Identify which cell holds the provided text, then report its (x, y) central coordinate. 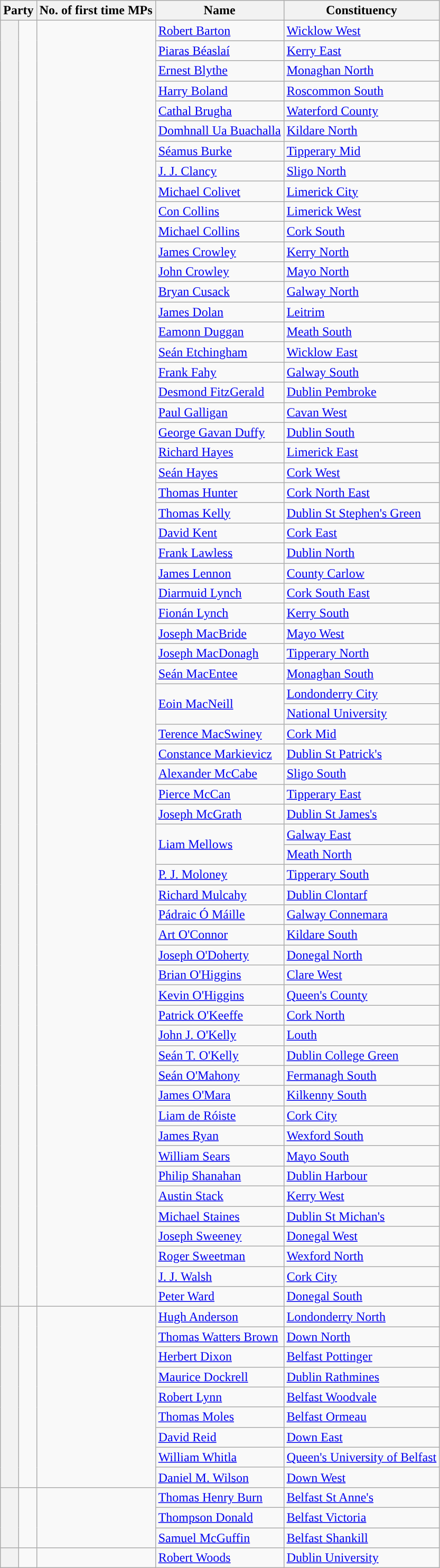
Clare West (361, 975)
Kildare South (361, 935)
Sligo North (361, 171)
J. J. Walsh (220, 1277)
Robert Lynn (220, 1397)
Frank Fahy (220, 372)
Daniel M. Wilson (220, 1477)
Dublin Harbour (361, 1176)
Austin Stack (220, 1196)
P. J. Moloney (220, 874)
Terence MacSwiney (220, 734)
Kerry North (361, 252)
James O'Mara (220, 1095)
Cathal Brugha (220, 111)
Harry Boland (220, 91)
Joseph MacBride (220, 634)
James Dolan (220, 312)
No. of first time MPs (96, 11)
Pádraic Ó Máille (220, 915)
Eoin MacNeill (220, 704)
Dublin Clontarf (361, 895)
Richard Hayes (220, 452)
David Kent (220, 533)
Thomas Moles (220, 1417)
Limerick West (361, 211)
Wexford South (361, 1136)
Monaghan North (361, 71)
National University (361, 714)
Donegal West (361, 1236)
John Crowley (220, 272)
Liam de Róiste (220, 1116)
Samuel McGuffin (220, 1538)
Thomas Kelly (220, 513)
Seán O'Mahony (220, 1075)
Joseph O'Doherty (220, 955)
Kilkenny South (361, 1095)
Mayo West (361, 634)
Belfast St Anne's (361, 1497)
Cork North (361, 1015)
Wexford North (361, 1257)
Down West (361, 1477)
Patrick O'Keeffe (220, 1015)
Tipperary Mid (361, 151)
Joseph Sweeney (220, 1236)
Thomas Henry Burn (220, 1497)
Philip Shanahan (220, 1176)
Cork Mid (361, 734)
Kerry West (361, 1196)
Galway Connemara (361, 915)
Thomas Watters Brown (220, 1337)
Cork South East (361, 593)
James Ryan (220, 1136)
Thompson Donald (220, 1517)
Waterford County (361, 111)
Kildare North (361, 131)
Brian O'Higgins (220, 975)
Tipperary North (361, 654)
William Sears (220, 1156)
County Carlow (361, 573)
Londonderry City (361, 694)
J. J. Clancy (220, 171)
Meath North (361, 854)
Frank Lawless (220, 553)
Mayo North (361, 272)
Londonderry North (361, 1317)
Cork West (361, 473)
Maurice Dockrell (220, 1377)
Dublin St Stephen's Green (361, 513)
Tipperary East (361, 794)
Roscommon South (361, 91)
Dublin College Green (361, 1055)
Robert Woods (220, 1558)
Fionán Lynch (220, 613)
Galway East (361, 834)
John J. O'Kelly (220, 1035)
Galway South (361, 372)
Herbert Dixon (220, 1357)
Seán Hayes (220, 473)
Kerry East (361, 51)
Queen's County (361, 995)
Alexander McCabe (220, 774)
Joseph McGrath (220, 814)
Limerick City (361, 191)
George Gavan Duffy (220, 432)
Louth (361, 1035)
Wicklow East (361, 352)
Seán MacEntee (220, 674)
Down East (361, 1437)
Meath South (361, 332)
Belfast Shankill (361, 1538)
Mayo South (361, 1156)
Fermanagh South (361, 1075)
William Whitla (220, 1457)
Paul Galligan (220, 412)
James Crowley (220, 252)
Seán Etchingham (220, 352)
Belfast Pottinger (361, 1357)
Cork North East (361, 493)
Cork South (361, 231)
Tipperary South (361, 874)
Cavan West (361, 412)
Kevin O'Higgins (220, 995)
Piaras Béaslaí (220, 51)
Seán T. O'Kelly (220, 1055)
Dublin St Patrick's (361, 754)
Michael Colivet (220, 191)
Liam Mellows (220, 844)
Séamus Burke (220, 151)
Con Collins (220, 211)
Peter Ward (220, 1297)
Dublin St Michan's (361, 1216)
Dublin South (361, 432)
Belfast Ormeau (361, 1417)
Belfast Victoria (361, 1517)
Name (220, 11)
Dublin St James's (361, 814)
James Lennon (220, 573)
Dublin North (361, 553)
David Reid (220, 1437)
Pierce McCan (220, 794)
Wicklow West (361, 31)
Dublin Pembroke (361, 392)
Party (18, 11)
Robert Barton (220, 31)
Leitrim (361, 312)
Belfast Woodvale (361, 1397)
Constituency (361, 11)
Dublin Rathmines (361, 1377)
Limerick East (361, 452)
Queen's University of Belfast (361, 1457)
Richard Mulcahy (220, 895)
Donegal South (361, 1297)
Dublin University (361, 1558)
Kerry South (361, 613)
Art O'Connor (220, 935)
Diarmuid Lynch (220, 593)
Hugh Anderson (220, 1317)
Bryan Cusack (220, 292)
Domhnall Ua Buachalla (220, 131)
Michael Staines (220, 1216)
Michael Collins (220, 231)
Donegal North (361, 955)
Cork East (361, 533)
Desmond FitzGerald (220, 392)
Thomas Hunter (220, 493)
Joseph MacDonagh (220, 654)
Down North (361, 1337)
Eamonn Duggan (220, 332)
Sligo South (361, 774)
Ernest Blythe (220, 71)
Galway North (361, 292)
Roger Sweetman (220, 1257)
Monaghan South (361, 674)
Constance Markievicz (220, 754)
